Locate the cell with the specified text and output its [x, y] center coordinate. 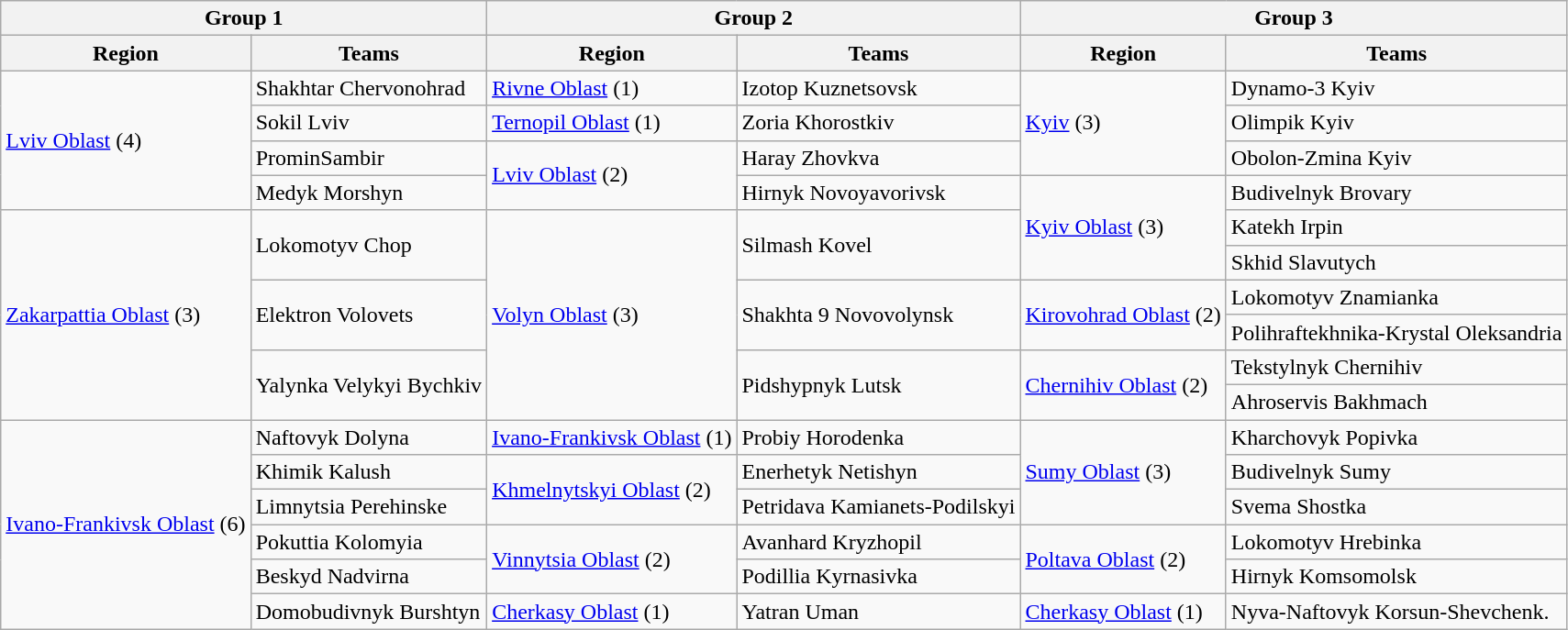
Svema Shostka [1396, 507]
Group 1 [244, 18]
Budivelnyk Sumy [1396, 472]
Hirnyk Novoyavorivsk [879, 193]
Shakhta 9 Novovolynsk [879, 315]
Pokuttia Kolomyia [369, 542]
Sokil Lviv [369, 123]
Silmash Kovel [879, 245]
Katekh Irpin [1396, 227]
Kyiv (3) [1123, 123]
Zoria Khorostkiv [879, 123]
Lviv Oblast (4) [126, 140]
Tekstylnyk Chernihiv [1396, 367]
Group 2 [754, 18]
Lokomotyv Znamianka [1396, 297]
Haray Zhovkva [879, 158]
Khmelnytskyi Oblast (2) [612, 490]
Naftovyk Dolyna [369, 437]
Vinnytsia Oblast (2) [612, 559]
Domobudivnyk Burshtyn [369, 612]
Polihraftekhnika-Krystal Oleksandria [1396, 332]
Olimpik Kyiv [1396, 123]
Petridava Kamianets-Podilskyi [879, 507]
Shakhtar Chervonohrad [369, 88]
Izotop Kuznetsovsk [879, 88]
Group 3 [1294, 18]
Dynamo-3 Kyiv [1396, 88]
Budivelnyk Brovary [1396, 193]
Ahroservis Bakhmach [1396, 402]
Yalynka Velykyi Bychkiv [369, 384]
ProminSambir [369, 158]
Lokomotyv Chop [369, 245]
Ivano-Frankivsk Oblast (1) [612, 437]
Kirovohrad Oblast (2) [1123, 315]
Ternopil Oblast (1) [612, 123]
Medyk Morshyn [369, 193]
Probiy Horodenka [879, 437]
Chernihiv Oblast (2) [1123, 384]
Volyn Oblast (3) [612, 315]
Rivne Oblast (1) [612, 88]
Obolon-Zmina Kyiv [1396, 158]
Yatran Uman [879, 612]
Pidshypnyk Lutsk [879, 384]
Enerhetyk Netishyn [879, 472]
Skhid Slavutych [1396, 262]
Khimik Kalush [369, 472]
Avanhard Kryzhopil [879, 542]
Hirnyk Komsomolsk [1396, 577]
Sumy Oblast (3) [1123, 472]
Podillia Kyrnasivka [879, 577]
Zakarpattia Oblast (3) [126, 315]
Lviv Oblast (2) [612, 175]
Poltava Oblast (2) [1123, 559]
Lokomotyv Hrebinka [1396, 542]
Ivano-Frankivsk Oblast (6) [126, 525]
Kharchovyk Popivka [1396, 437]
Kyiv Oblast (3) [1123, 227]
Beskyd Nadvirna [369, 577]
Limnytsia Perehinske [369, 507]
Nyva-Naftovyk Korsun-Shevchenk. [1396, 612]
Elektron Volovets [369, 315]
